Identify which cell holds the provided text, then report its [X, Y] central coordinate. 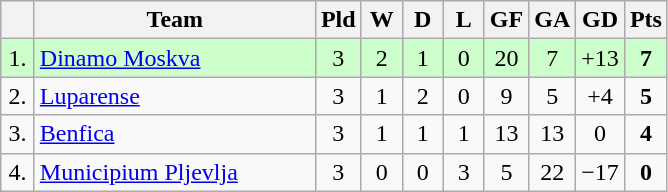
−17 [600, 172]
1. [18, 58]
Dinamo Moskva [174, 58]
L [464, 20]
9 [506, 96]
Municipium Pljevlja [174, 172]
4. [18, 172]
GD [600, 20]
2. [18, 96]
Luparense [174, 96]
Pld [338, 20]
Team [174, 20]
W [382, 20]
3. [18, 134]
Benfica [174, 134]
+13 [600, 58]
Pts [646, 20]
GF [506, 20]
22 [552, 172]
GA [552, 20]
D [422, 20]
20 [506, 58]
4 [646, 134]
+4 [600, 96]
